Extract the [x, y] coordinate from the center of the cell holding the provided text.  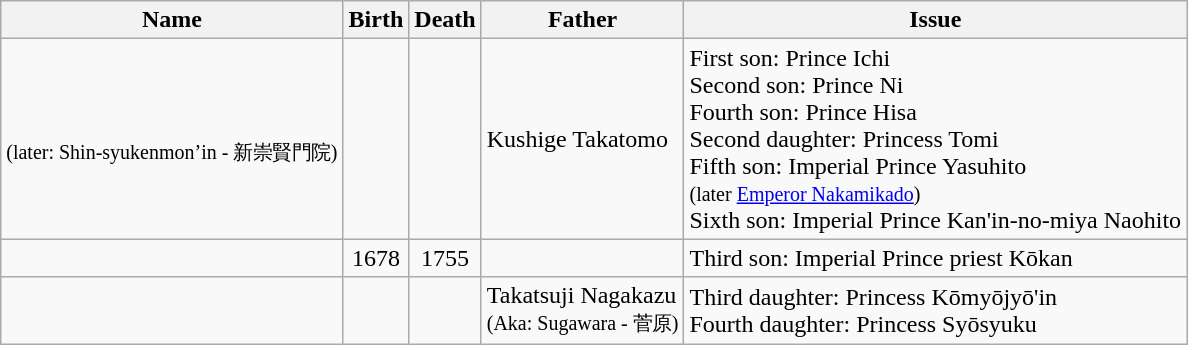
Death [445, 20]
Name [172, 20]
Takatsuji Nagakazu(Aka: Sugawara - 菅原) [582, 310]
Kushige Takatomo [582, 139]
Birth [376, 20]
(later: Shin-syukenmon’in - 新崇賢門院) [172, 139]
Third daughter: Princess Kōmyōjyō'inFourth daughter: Princess Syōsyuku [936, 310]
Issue [936, 20]
1755 [445, 258]
Father [582, 20]
Third son: Imperial Prince priest Kōkan [936, 258]
1678 [376, 258]
